Identify which cell holds the provided text, then report its [x, y] central coordinate. 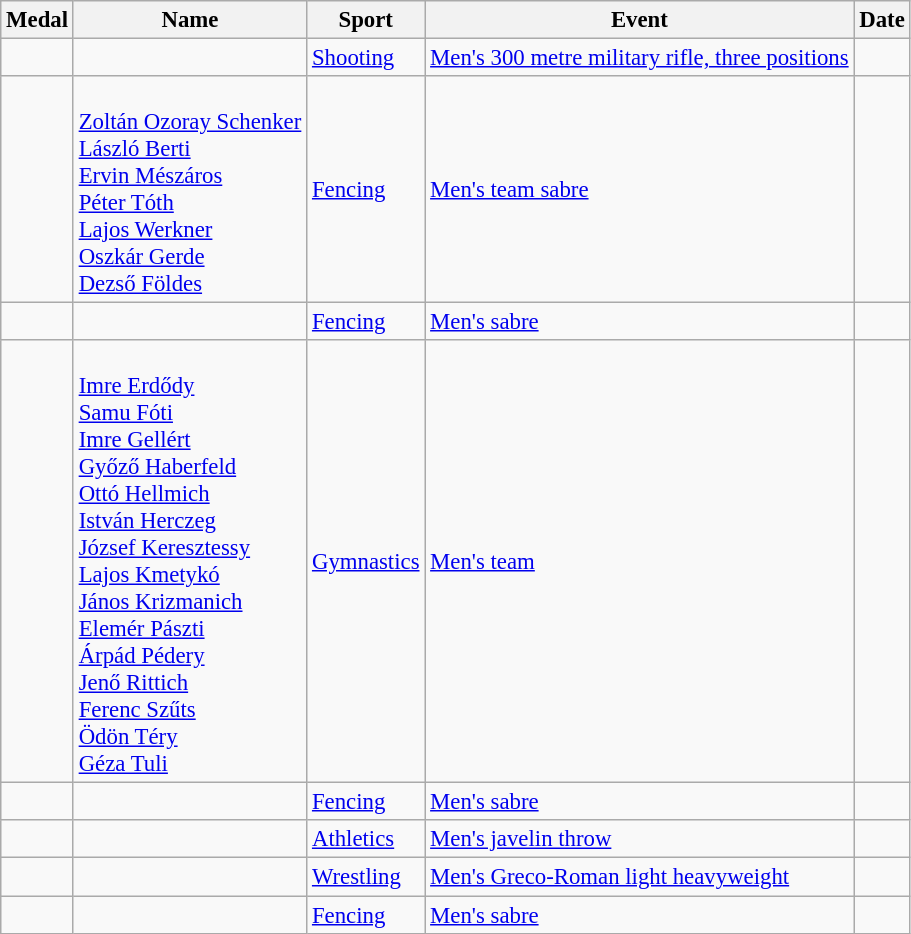
Date [882, 20]
Gymnastics [366, 562]
Athletics [366, 839]
Men's team sabre [640, 190]
Shooting [366, 58]
Zoltán Ozoray SchenkerLászló BertiErvin MészárosPéter TóthLajos WerknerOszkár GerdeDezső Földes [190, 190]
Medal [38, 20]
Men's Greco-Roman light heavyweight [640, 877]
Wrestling [366, 877]
Men's javelin throw [640, 839]
Men's team [640, 562]
Event [640, 20]
Sport [366, 20]
Men's 300 metre military rifle, three positions [640, 58]
Name [190, 20]
